Determine the (X, Y) coordinate at the center of the cell enclosing the given text.  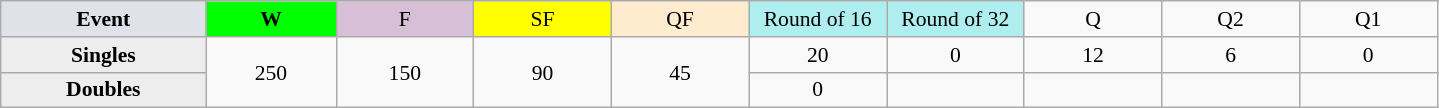
Q (1093, 19)
W (271, 19)
90 (543, 72)
6 (1231, 55)
Round of 16 (818, 19)
Event (104, 19)
QF (680, 19)
45 (680, 72)
F (405, 19)
12 (1093, 55)
250 (271, 72)
20 (818, 55)
Doubles (104, 90)
Q1 (1368, 19)
150 (405, 72)
Round of 32 (955, 19)
Q2 (1231, 19)
Singles (104, 55)
SF (543, 19)
